Locate the cell with the specified text and output its [X, Y] center coordinate. 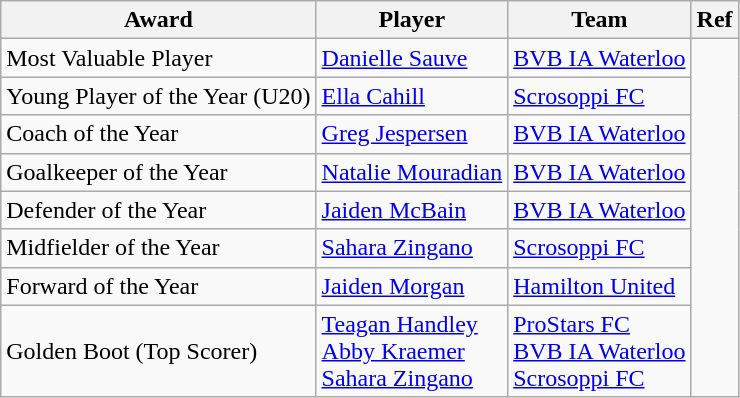
Teagan HandleyAbby KraemerSahara Zingano [412, 351]
Goalkeeper of the Year [158, 172]
Coach of the Year [158, 134]
ProStars FCBVB IA WaterlooScrosoppi FC [600, 351]
Jaiden McBain [412, 210]
Most Valuable Player [158, 58]
Defender of the Year [158, 210]
Ref [714, 20]
Natalie Mouradian [412, 172]
Ella Cahill [412, 96]
Sahara Zingano [412, 248]
Greg Jespersen [412, 134]
Danielle Sauve [412, 58]
Hamilton United [600, 286]
Midfielder of the Year [158, 248]
Team [600, 20]
Jaiden Morgan [412, 286]
Young Player of the Year (U20) [158, 96]
Award [158, 20]
Player [412, 20]
Forward of the Year [158, 286]
Golden Boot (Top Scorer) [158, 351]
